Capture the cell that displays the provided text and extract its [x, y] central coordinate. 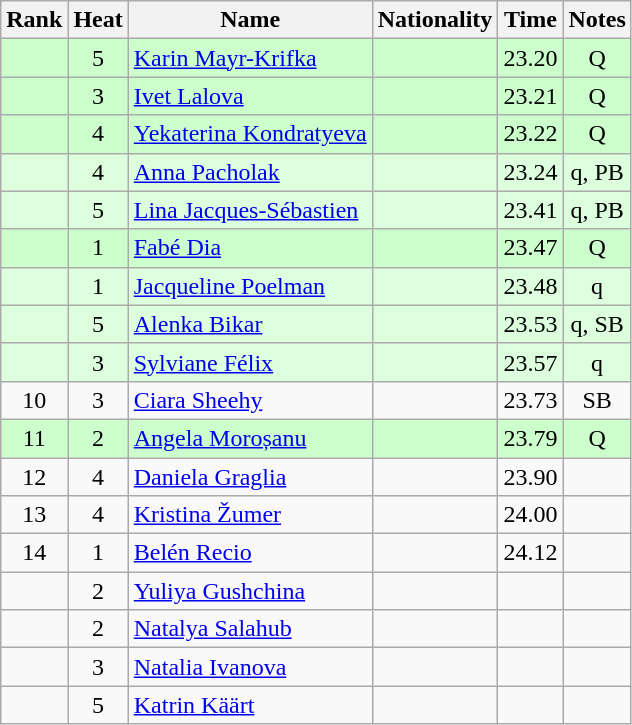
23.79 [530, 438]
Angela Moroșanu [250, 438]
10 [34, 400]
23.73 [530, 400]
Notes [597, 20]
Belén Recio [250, 553]
11 [34, 438]
23.22 [530, 134]
13 [34, 515]
Ciara Sheehy [250, 400]
Natalia Ivanova [250, 667]
Anna Pacholak [250, 172]
Rank [34, 20]
Natalya Salahub [250, 629]
SB [597, 400]
Alenka Bikar [250, 324]
23.53 [530, 324]
Sylviane Félix [250, 362]
23.47 [530, 248]
24.12 [530, 553]
23.57 [530, 362]
Yuliya Gushchina [250, 591]
14 [34, 553]
Lina Jacques-Sébastien [250, 210]
Katrin Käärt [250, 705]
23.41 [530, 210]
23.90 [530, 477]
Yekaterina Kondratyeva [250, 134]
Name [250, 20]
Karin Mayr-Krifka [250, 58]
Daniela Graglia [250, 477]
23.24 [530, 172]
23.20 [530, 58]
Nationality [435, 20]
q, SB [597, 324]
Ivet Lalova [250, 96]
24.00 [530, 515]
12 [34, 477]
Heat [98, 20]
Time [530, 20]
23.21 [530, 96]
Jacqueline Poelman [250, 286]
23.48 [530, 286]
Kristina Žumer [250, 515]
Fabé Dia [250, 248]
